Capture the cell that displays the provided text and extract its [x, y] central coordinate. 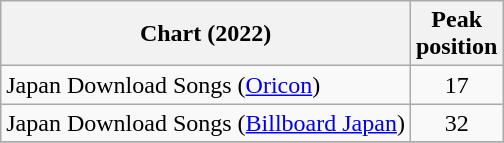
Japan Download Songs (Oricon) [206, 85]
Chart (2022) [206, 34]
17 [456, 85]
32 [456, 123]
Japan Download Songs (Billboard Japan) [206, 123]
Peakposition [456, 34]
